Capture the cell that displays the provided text and extract its (X, Y) central coordinate. 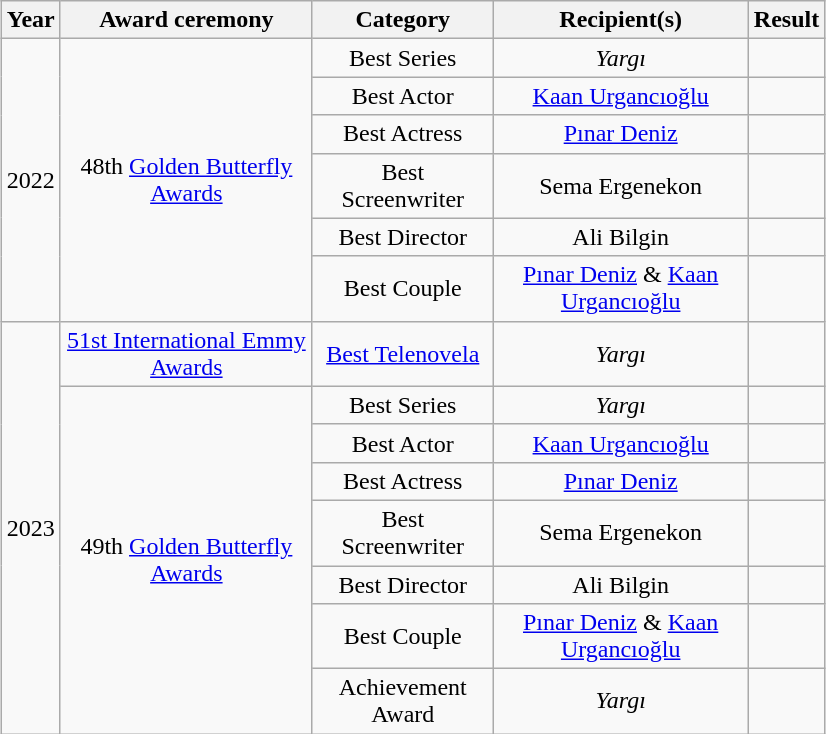
Award ceremony (186, 20)
48th Golden Butterfly Awards (186, 180)
Best Telenovela (402, 354)
49th Golden Butterfly Awards (186, 560)
Achievement Award (402, 702)
51st International Emmy Awards (186, 354)
2023 (30, 527)
Recipient(s) (620, 20)
Year (30, 20)
Category (402, 20)
Result (786, 20)
2022 (30, 180)
